For the text-containing cell, return its midpoint in (x, y) coordinate format. 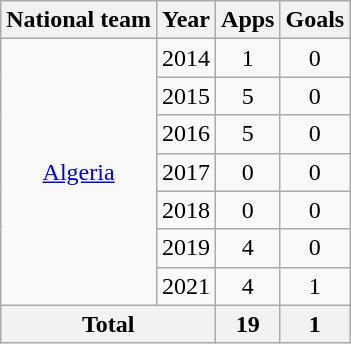
Total (108, 324)
Year (186, 20)
2014 (186, 58)
Goals (315, 20)
Apps (248, 20)
2021 (186, 286)
19 (248, 324)
Algeria (79, 172)
2016 (186, 134)
2017 (186, 172)
2015 (186, 96)
2018 (186, 210)
2019 (186, 248)
National team (79, 20)
